Capture the cell that displays the provided text and extract its (X, Y) central coordinate. 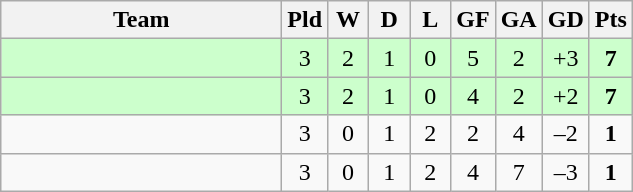
GF (473, 20)
5 (473, 58)
D (390, 20)
GA (518, 20)
+3 (566, 58)
Pld (305, 20)
–3 (566, 172)
–2 (566, 134)
+2 (566, 96)
GD (566, 20)
Pts (610, 20)
L (430, 20)
Team (142, 20)
W (348, 20)
